Scan for the cell matching the given text and deliver its [x, y] coordinate at center. 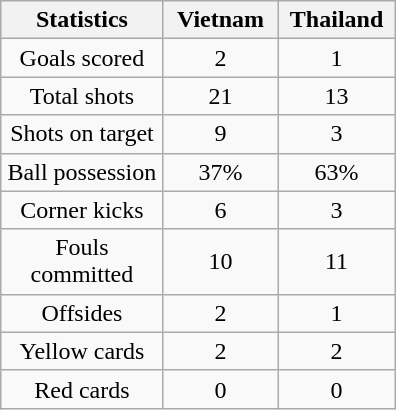
Statistics [82, 20]
Red cards [82, 389]
Ball possession [82, 172]
Vietnam [220, 20]
37% [220, 172]
Shots on target [82, 134]
Yellow cards [82, 351]
13 [337, 96]
11 [337, 262]
21 [220, 96]
Fouls committed [82, 262]
6 [220, 210]
Corner kicks [82, 210]
10 [220, 262]
63% [337, 172]
9 [220, 134]
Offsides [82, 313]
Goals scored [82, 58]
Thailand [337, 20]
Total shots [82, 96]
